For the text-containing cell, return its midpoint in [x, y] coordinate format. 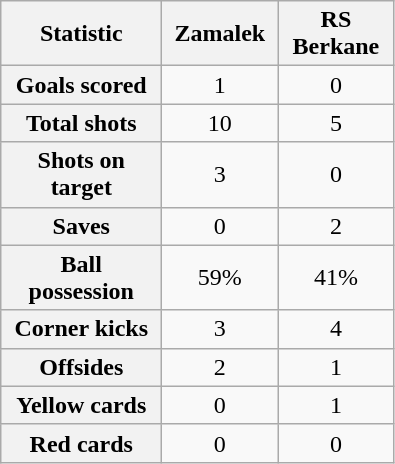
10 [220, 123]
RS Berkane [336, 34]
Zamalek [220, 34]
5 [336, 123]
Total shots [82, 123]
41% [336, 278]
4 [336, 329]
59% [220, 278]
Red cards [82, 443]
Goals scored [82, 85]
Offsides [82, 367]
Shots on target [82, 174]
Yellow cards [82, 405]
Ball possession [82, 278]
Saves [82, 226]
Corner kicks [82, 329]
Statistic [82, 34]
